Extract the [X, Y] coordinate from the center of the cell holding the provided text.  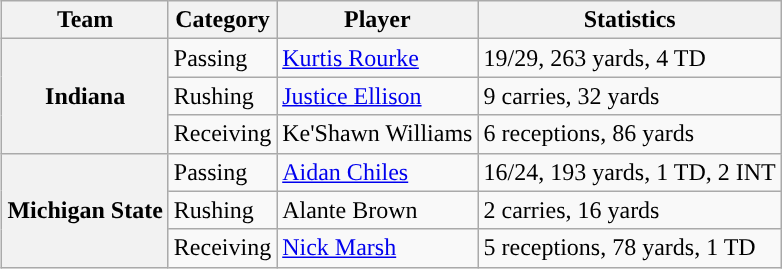
2 carries, 16 yards [630, 210]
Indiana [85, 96]
6 receptions, 86 yards [630, 134]
5 receptions, 78 yards, 1 TD [630, 248]
Player [378, 20]
Nick Marsh [378, 248]
16/24, 193 yards, 1 TD, 2 INT [630, 172]
Ke'Shawn Williams [378, 134]
Aidan Chiles [378, 172]
Kurtis Rourke [378, 58]
Team [85, 20]
Statistics [630, 20]
Justice Ellison [378, 96]
Category [222, 20]
Michigan State [85, 210]
9 carries, 32 yards [630, 96]
Alante Brown [378, 210]
19/29, 263 yards, 4 TD [630, 58]
